Return the (x, y) coordinate for the center point of the cell that contains the specified text.  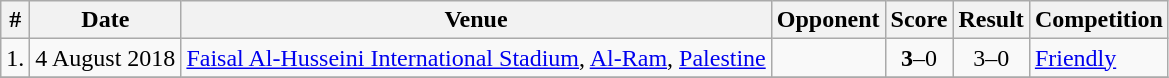
4 August 2018 (106, 58)
Result (991, 20)
Friendly (1098, 58)
# (16, 20)
Faisal Al-Husseini International Stadium, Al-Ram, Palestine (476, 58)
Opponent (828, 20)
Score (919, 20)
Venue (476, 20)
1. (16, 58)
Competition (1098, 20)
Date (106, 20)
